Output the (x, y) coordinate of the center of the cell containing the given text.  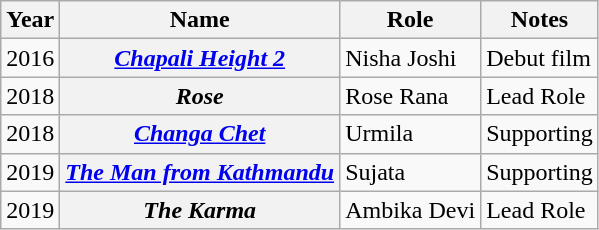
Changa Chet (200, 134)
Sujata (410, 172)
Debut film (540, 58)
2016 (30, 58)
Urmila (410, 134)
Rose Rana (410, 96)
The Man from Kathmandu (200, 172)
Chapali Height 2 (200, 58)
Year (30, 20)
The Karma (200, 210)
Name (200, 20)
Ambika Devi (410, 210)
Role (410, 20)
Rose (200, 96)
Nisha Joshi (410, 58)
Notes (540, 20)
